Capture the cell that displays the provided text and extract its (X, Y) central coordinate. 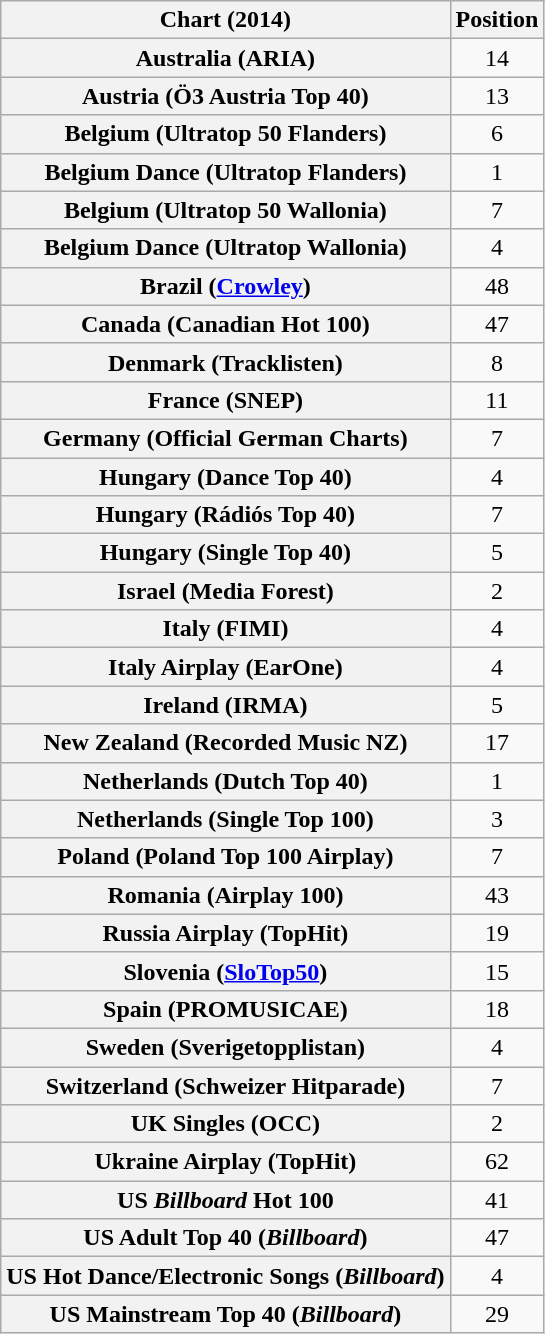
Hungary (Dance Top 40) (226, 477)
6 (497, 134)
43 (497, 895)
Position (497, 20)
Sweden (Sverigetopplistan) (226, 1047)
Belgium (Ultratop 50 Flanders) (226, 134)
3 (497, 819)
8 (497, 362)
Russia Airplay (TopHit) (226, 933)
17 (497, 743)
Ireland (IRMA) (226, 705)
Netherlands (Single Top 100) (226, 819)
13 (497, 96)
Poland (Poland Top 100 Airplay) (226, 857)
62 (497, 1162)
Belgium Dance (Ultratop Wallonia) (226, 248)
Germany (Official German Charts) (226, 438)
Australia (ARIA) (226, 58)
Austria (Ö3 Austria Top 40) (226, 96)
Belgium (Ultratop 50 Wallonia) (226, 210)
US Mainstream Top 40 (Billboard) (226, 1314)
Hungary (Rádiós Top 40) (226, 515)
New Zealand (Recorded Music NZ) (226, 743)
15 (497, 971)
11 (497, 400)
Belgium Dance (Ultratop Flanders) (226, 172)
Brazil (Crowley) (226, 286)
US Hot Dance/Electronic Songs (Billboard) (226, 1276)
Israel (Media Forest) (226, 591)
Ukraine Airplay (TopHit) (226, 1162)
Chart (2014) (226, 20)
29 (497, 1314)
Switzerland (Schweizer Hitparade) (226, 1085)
US Adult Top 40 (Billboard) (226, 1238)
Slovenia (SloTop50) (226, 971)
Italy (FIMI) (226, 629)
41 (497, 1200)
Romania (Airplay 100) (226, 895)
Canada (Canadian Hot 100) (226, 324)
Spain (PROMUSICAE) (226, 1009)
Italy Airplay (EarOne) (226, 667)
48 (497, 286)
US Billboard Hot 100 (226, 1200)
14 (497, 58)
France (SNEP) (226, 400)
Netherlands (Dutch Top 40) (226, 781)
Denmark (Tracklisten) (226, 362)
18 (497, 1009)
Hungary (Single Top 40) (226, 553)
19 (497, 933)
UK Singles (OCC) (226, 1124)
